Return (x, y) of the center of cell containing provided text 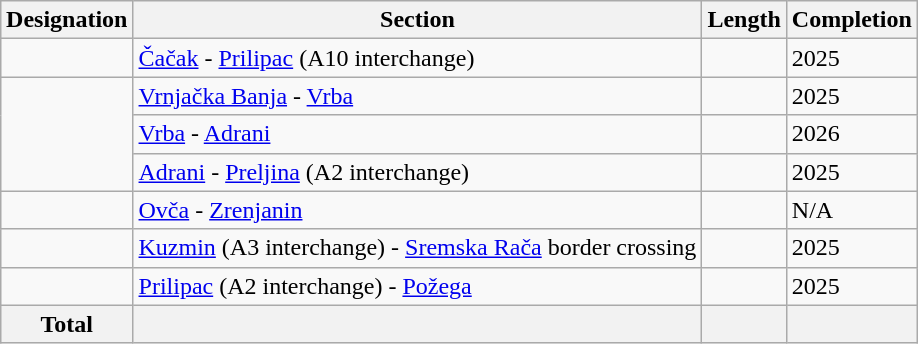
Section (418, 20)
Adrani - Preljina (A2 interchange) (418, 172)
Length (744, 20)
Total (67, 324)
Ovča - Zrenjanin (418, 210)
2026 (852, 134)
N/A (852, 210)
Čačak - Prilipac (A10 interchange) (418, 58)
Prilipac (A2 interchange) - Požega (418, 286)
Completion (852, 20)
Vrnjačka Banja - Vrba (418, 96)
Kuzmin (A3 interchange) - Sremska Rača border crossing (418, 248)
Vrba - Adrani (418, 134)
Designation (67, 20)
